Pinpoint the cell where the given text exists, returning its [X, Y] midpoint coordinate. 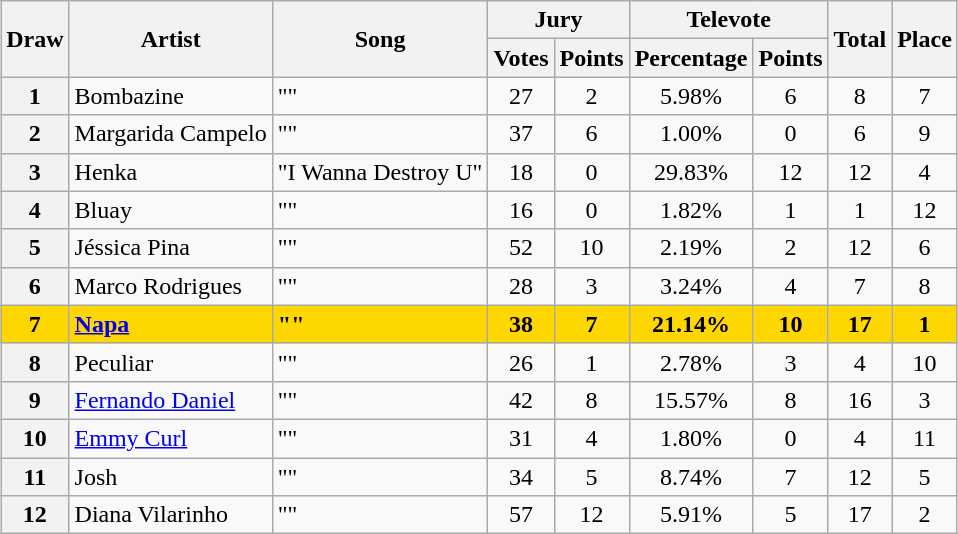
Total [860, 39]
Jéssica Pina [170, 248]
3.24% [691, 286]
Peculiar [170, 362]
52 [521, 248]
Song [380, 39]
Bluay [170, 210]
"I Wanna Destroy U" [380, 172]
2.19% [691, 248]
26 [521, 362]
29.83% [691, 172]
Artist [170, 39]
1.80% [691, 438]
21.14% [691, 324]
Percentage [691, 58]
15.57% [691, 400]
1.00% [691, 134]
Diana Vilarinho [170, 515]
2.78% [691, 362]
8.74% [691, 477]
5.98% [691, 96]
Place [925, 39]
38 [521, 324]
Votes [521, 58]
Napa [170, 324]
27 [521, 96]
18 [521, 172]
34 [521, 477]
Margarida Campelo [170, 134]
Jury [558, 20]
5.91% [691, 515]
Televote [728, 20]
57 [521, 515]
1.82% [691, 210]
Draw [35, 39]
31 [521, 438]
37 [521, 134]
42 [521, 400]
Henka [170, 172]
Marco Rodrigues [170, 286]
Josh [170, 477]
28 [521, 286]
Emmy Curl [170, 438]
Fernando Daniel [170, 400]
Bombazine [170, 96]
